From the cell containing the given text, extract its center point as [x, y] coordinate. 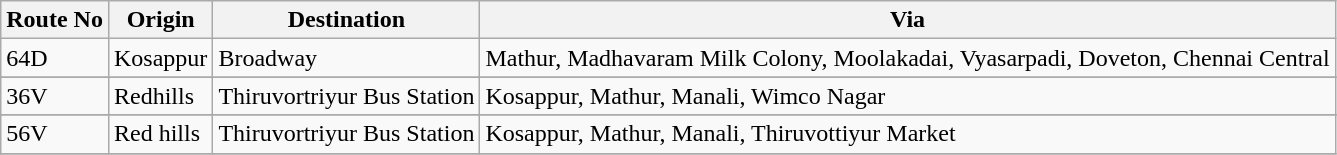
Kosappur, Mathur, Manali, Wimco Nagar [908, 96]
Route No [55, 20]
Via [908, 20]
Broadway [346, 58]
Destination [346, 20]
Mathur, Madhavaram Milk Colony, Moolakadai, Vyasarpadi, Doveton, Chennai Central [908, 58]
36V [55, 96]
Redhills [160, 96]
Red hills [160, 134]
56V [55, 134]
Kosappur, Mathur, Manali, Thiruvottiyur Market [908, 134]
Origin [160, 20]
Kosappur [160, 58]
64D [55, 58]
